Extract the (X, Y) coordinate from the center of the cell holding the provided text.  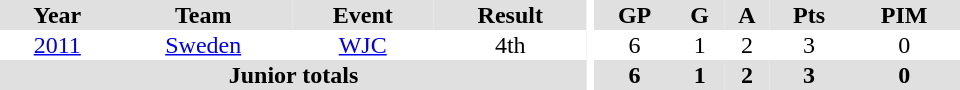
A (747, 15)
Event (363, 15)
Result (510, 15)
Junior totals (294, 75)
Pts (810, 15)
WJC (363, 45)
Year (58, 15)
Team (204, 15)
GP (635, 15)
PIM (904, 15)
G (700, 15)
2011 (58, 45)
4th (510, 45)
Sweden (204, 45)
